Scan for the cell matching the given text and deliver its (x, y) coordinate at center. 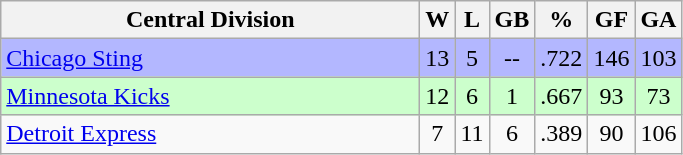
Minnesota Kicks (210, 96)
106 (658, 134)
11 (472, 134)
GB (512, 20)
GA (658, 20)
GF (612, 20)
12 (438, 96)
.389 (562, 134)
93 (612, 96)
Chicago Sting (210, 58)
103 (658, 58)
5 (472, 58)
13 (438, 58)
73 (658, 96)
% (562, 20)
W (438, 20)
Central Division (210, 20)
-- (512, 58)
.722 (562, 58)
7 (438, 134)
146 (612, 58)
.667 (562, 96)
1 (512, 96)
L (472, 20)
Detroit Express (210, 134)
90 (612, 134)
